Search for the cell housing the specified text and yield its [X, Y] center coordinate. 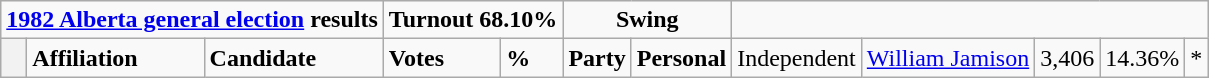
14.36% [1142, 58]
Affiliation [116, 58]
Swing [648, 20]
William Jamison [948, 58]
Candidate [294, 58]
% [532, 58]
Votes [442, 58]
1982 Alberta general election results [192, 20]
Party [597, 58]
Turnout 68.10% [473, 20]
* [1196, 58]
Personal [681, 58]
Independent [797, 58]
3,406 [1068, 58]
